Capture the cell that displays the provided text and extract its (X, Y) central coordinate. 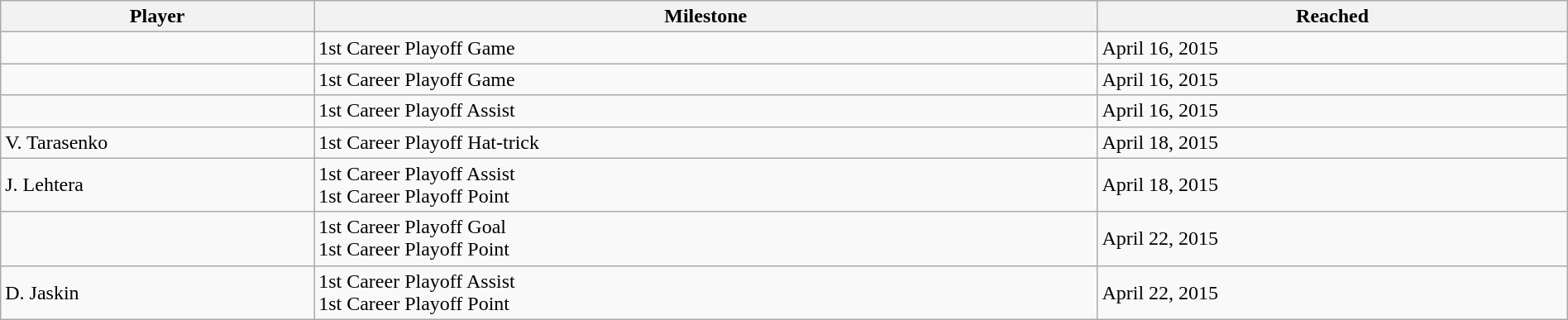
Reached (1332, 17)
Milestone (706, 17)
1st Career Playoff Goal1st Career Playoff Point (706, 238)
Player (157, 17)
1st Career Playoff Assist (706, 111)
J. Lehtera (157, 185)
D. Jaskin (157, 293)
V. Tarasenko (157, 142)
1st Career Playoff Hat-trick (706, 142)
